Identify which cell holds the provided text, then report its [X, Y] central coordinate. 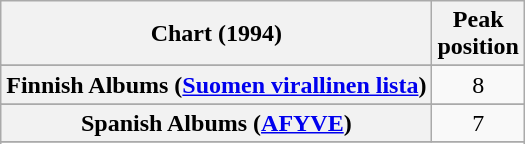
Chart (1994) [216, 34]
Spanish Albums (AFYVE) [216, 123]
7 [478, 123]
8 [478, 85]
Peak position [478, 34]
Finnish Albums (Suomen virallinen lista) [216, 85]
